For the text-containing cell, return its midpoint in (X, Y) coordinate format. 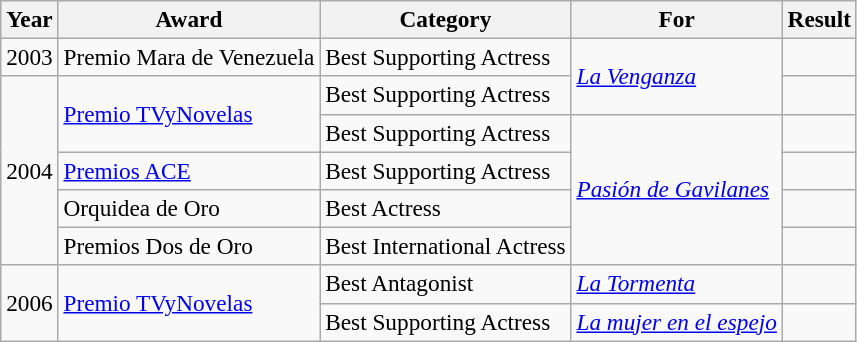
Best Antagonist (446, 284)
Result (819, 19)
Premios ACE (189, 170)
Premios Dos de Oro (189, 246)
Pasión de Gavilanes (676, 190)
Best Actress (446, 208)
Premio Mara de Venezuela (189, 57)
2004 (30, 170)
La mujer en el espejo (676, 322)
Orquidea de Oro (189, 208)
2006 (30, 303)
La Venganza (676, 76)
Best International Actress (446, 246)
Year (30, 19)
For (676, 19)
Category (446, 19)
Award (189, 19)
2003 (30, 57)
La Tormenta (676, 284)
